Identify which cell holds the provided text, then report its (x, y) central coordinate. 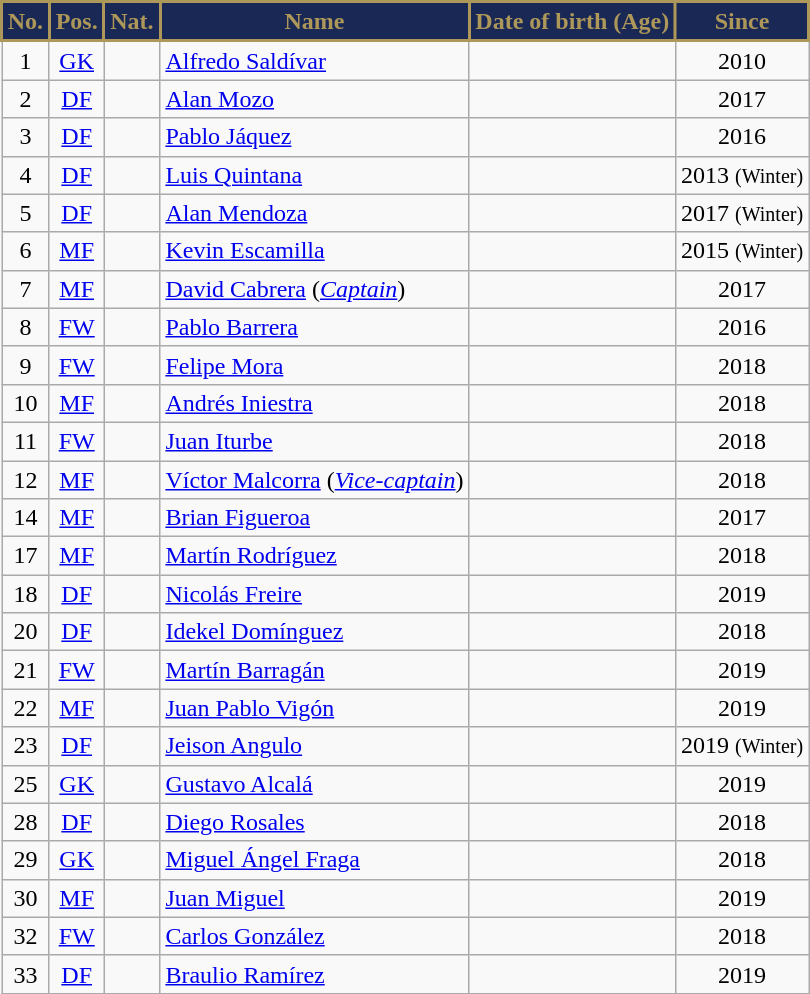
Nicolás Freire (314, 594)
23 (26, 746)
Nat. (132, 22)
1 (26, 60)
32 (26, 936)
Date of birth (Age) (572, 22)
No. (26, 22)
Name (314, 22)
14 (26, 518)
Alan Mendoza (314, 213)
Pos. (76, 22)
6 (26, 251)
Idekel Domínguez (314, 632)
21 (26, 670)
Gustavo Alcalá (314, 784)
10 (26, 403)
12 (26, 479)
David Cabrera (Captain) (314, 289)
Martín Barragán (314, 670)
Brian Figueroa (314, 518)
17 (26, 556)
2013 (Winter) (742, 175)
Pablo Jáquez (314, 137)
Braulio Ramírez (314, 974)
2015 (Winter) (742, 251)
2019 (Winter) (742, 746)
Kevin Escamilla (314, 251)
30 (26, 898)
9 (26, 365)
2010 (742, 60)
Diego Rosales (314, 822)
29 (26, 860)
2 (26, 99)
Andrés Iniestra (314, 403)
Víctor Malcorra (Vice-captain) (314, 479)
Jeison Angulo (314, 746)
4 (26, 175)
Felipe Mora (314, 365)
11 (26, 441)
Juan Iturbe (314, 441)
18 (26, 594)
Since (742, 22)
Alfredo Saldívar (314, 60)
33 (26, 974)
7 (26, 289)
Miguel Ángel Fraga (314, 860)
20 (26, 632)
25 (26, 784)
2017 (Winter) (742, 213)
Martín Rodríguez (314, 556)
28 (26, 822)
22 (26, 708)
Luis Quintana (314, 175)
Alan Mozo (314, 99)
Pablo Barrera (314, 327)
Carlos González (314, 936)
Juan Pablo Vigón (314, 708)
3 (26, 137)
5 (26, 213)
Juan Miguel (314, 898)
8 (26, 327)
